From the cell containing the given text, extract its center point as [X, Y] coordinate. 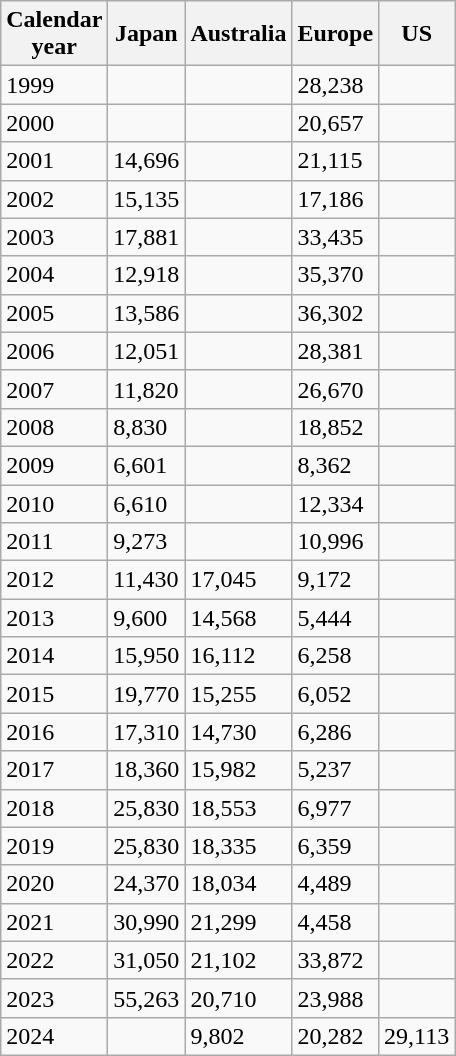
2014 [54, 656]
28,381 [336, 351]
12,051 [146, 351]
9,802 [238, 1036]
6,977 [336, 808]
10,996 [336, 542]
31,050 [146, 960]
2015 [54, 694]
2011 [54, 542]
2009 [54, 465]
2008 [54, 427]
14,730 [238, 732]
21,115 [336, 161]
Japan [146, 34]
6,052 [336, 694]
2013 [54, 618]
17,310 [146, 732]
35,370 [336, 275]
14,568 [238, 618]
12,918 [146, 275]
14,696 [146, 161]
15,135 [146, 199]
2016 [54, 732]
Australia [238, 34]
20,657 [336, 123]
US [417, 34]
6,610 [146, 503]
18,852 [336, 427]
17,881 [146, 237]
18,335 [238, 846]
2021 [54, 922]
2003 [54, 237]
20,282 [336, 1036]
11,820 [146, 389]
2000 [54, 123]
15,950 [146, 656]
33,872 [336, 960]
15,982 [238, 770]
17,045 [238, 580]
30,990 [146, 922]
2001 [54, 161]
24,370 [146, 884]
Europe [336, 34]
12,334 [336, 503]
1999 [54, 85]
2005 [54, 313]
2007 [54, 389]
2017 [54, 770]
28,238 [336, 85]
36,302 [336, 313]
26,670 [336, 389]
19,770 [146, 694]
2012 [54, 580]
4,489 [336, 884]
29,113 [417, 1036]
18,034 [238, 884]
6,601 [146, 465]
18,553 [238, 808]
13,586 [146, 313]
2004 [54, 275]
4,458 [336, 922]
2002 [54, 199]
23,988 [336, 998]
6,359 [336, 846]
8,830 [146, 427]
15,255 [238, 694]
18,360 [146, 770]
21,102 [238, 960]
8,362 [336, 465]
2022 [54, 960]
2024 [54, 1036]
9,600 [146, 618]
2023 [54, 998]
17,186 [336, 199]
2019 [54, 846]
20,710 [238, 998]
55,263 [146, 998]
11,430 [146, 580]
33,435 [336, 237]
2020 [54, 884]
Calendaryear [54, 34]
21,299 [238, 922]
2018 [54, 808]
2010 [54, 503]
5,237 [336, 770]
2006 [54, 351]
9,273 [146, 542]
5,444 [336, 618]
9,172 [336, 580]
6,258 [336, 656]
16,112 [238, 656]
6,286 [336, 732]
